Return [X, Y] of the center of cell containing provided text 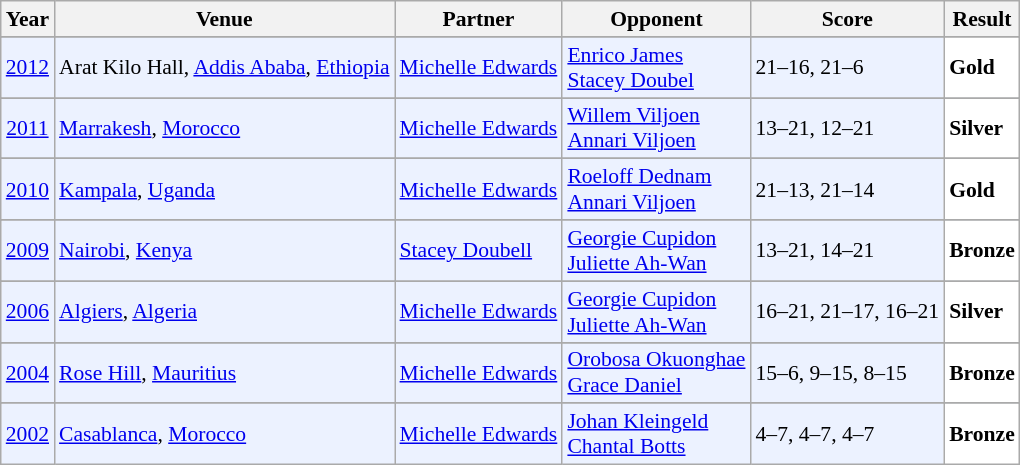
Kampala, Uganda [224, 190]
Result [982, 19]
15–6, 9–15, 8–15 [848, 372]
Orobosa Okuonghae Grace Daniel [656, 372]
Rose Hill, Mauritius [224, 372]
Opponent [656, 19]
2004 [28, 372]
Score [848, 19]
Willem Viljoen Annari Viljoen [656, 128]
Enrico James Stacey Doubel [656, 68]
21–16, 21–6 [848, 68]
Partner [479, 19]
2011 [28, 128]
4–7, 4–7, 4–7 [848, 434]
2010 [28, 190]
Marrakesh, Morocco [224, 128]
Casablanca, Morocco [224, 434]
Roeloff Dednam Annari Viljoen [656, 190]
Arat Kilo Hall, Addis Ababa, Ethiopia [224, 68]
Johan Kleingeld Chantal Botts [656, 434]
16–21, 21–17, 16–21 [848, 312]
Stacey Doubell [479, 250]
2002 [28, 434]
2006 [28, 312]
13–21, 12–21 [848, 128]
13–21, 14–21 [848, 250]
2009 [28, 250]
2012 [28, 68]
Algiers, Algeria [224, 312]
Venue [224, 19]
Year [28, 19]
Nairobi, Kenya [224, 250]
21–13, 21–14 [848, 190]
